Pinpoint the cell where the given text exists, returning its (x, y) midpoint coordinate. 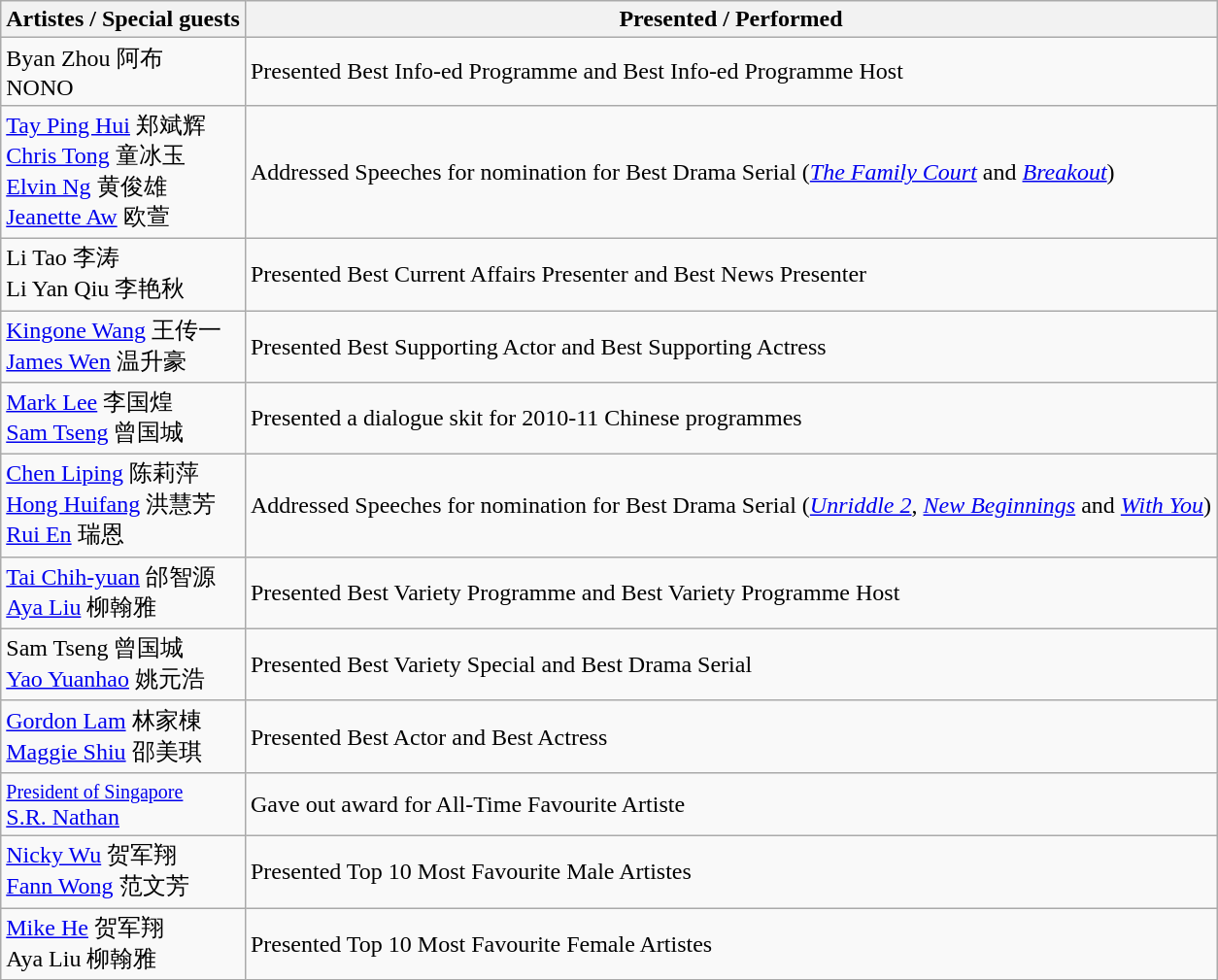
Mike He 贺军翔 Aya Liu 柳翰雅 (123, 943)
Li Tao 李涛Li Yan Qiu 李艳秋 (123, 274)
Nicky Wu 贺军翔 Fann Wong 范文芳 (123, 871)
Sam Tseng 曾国城Yao Yuanhao 姚元浩 (123, 664)
Chen Liping 陈莉萍Hong Huifang 洪慧芳Rui En 瑞恩 (123, 506)
Byan Zhou 阿布NONO (123, 72)
Presented Best Supporting Actor and Best Supporting Actress (730, 347)
Presented Best Info-ed Programme and Best Info-ed Programme Host (730, 72)
Addressed Speeches for nomination for Best Drama Serial (Unriddle 2, New Beginnings and With You) (730, 506)
Presented Top 10 Most Favourite Male Artistes (730, 871)
Presented Top 10 Most Favourite Female Artistes (730, 943)
Presented Best Current Affairs Presenter and Best News Presenter (730, 274)
Kingone Wang 王传一James Wen 温升豪 (123, 347)
Mark Lee 李国煌Sam Tseng 曾国城 (123, 419)
Presented / Performed (730, 19)
Tai Chih-yuan 邰智源 Aya Liu 柳翰雅 (123, 592)
Presented Best Variety Special and Best Drama Serial (730, 664)
Presented a dialogue skit for 2010-11 Chinese programmes (730, 419)
Addressed Speeches for nomination for Best Drama Serial (The Family Court and Breakout) (730, 171)
Tay Ping Hui 郑斌辉Chris Tong 童冰玉Elvin Ng 黄俊雄Jeanette Aw 欧萱 (123, 171)
Presented Best Variety Programme and Best Variety Programme Host (730, 592)
Gordon Lam 林家棟Maggie Shiu 邵美琪 (123, 736)
President of SingaporeS.R. Nathan (123, 804)
Presented Best Actor and Best Actress (730, 736)
Gave out award for All-Time Favourite Artiste (730, 804)
Artistes / Special guests (123, 19)
